Find where the given text appears and provide that cell's center as (X, Y) coordinate. 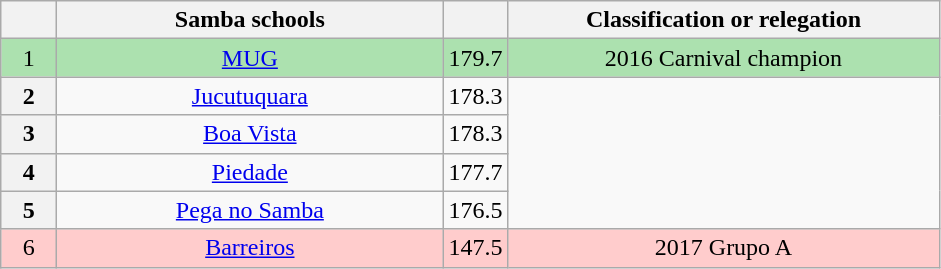
Boa Vista (250, 134)
Jucutuquara (250, 96)
Piedade (250, 172)
147.5 (476, 248)
2 (29, 96)
5 (29, 210)
6 (29, 248)
3 (29, 134)
177.7 (476, 172)
179.7 (476, 58)
2016 Carnival champion (724, 58)
1 (29, 58)
Samba schools (250, 20)
176.5 (476, 210)
4 (29, 172)
Classification or relegation (724, 20)
Pega no Samba (250, 210)
MUG (250, 58)
Barreiros (250, 248)
2017 Grupo A (724, 248)
